Capture the cell that displays the provided text and extract its (x, y) central coordinate. 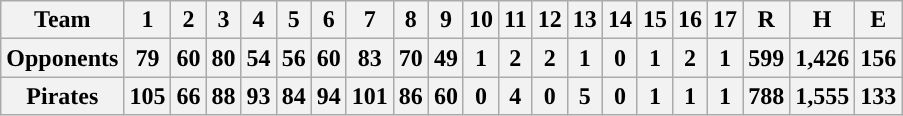
54 (258, 58)
599 (766, 58)
788 (766, 96)
17 (726, 20)
80 (224, 58)
10 (480, 20)
14 (620, 20)
105 (148, 96)
56 (294, 58)
49 (446, 58)
101 (370, 96)
94 (328, 96)
3 (224, 20)
13 (584, 20)
8 (410, 20)
6 (328, 20)
7 (370, 20)
R (766, 20)
1,426 (822, 58)
156 (878, 58)
16 (690, 20)
83 (370, 58)
12 (550, 20)
79 (148, 58)
70 (410, 58)
E (878, 20)
15 (654, 20)
133 (878, 96)
88 (224, 96)
9 (446, 20)
66 (188, 96)
Pirates (62, 96)
93 (258, 96)
86 (410, 96)
84 (294, 96)
1,555 (822, 96)
11 (515, 20)
H (822, 20)
Opponents (62, 58)
Team (62, 20)
